Scan for the cell matching the given text and deliver its [x, y] coordinate at center. 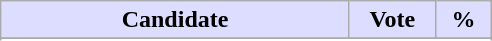
Vote [392, 20]
Candidate [176, 20]
% [463, 20]
